Detect which cell encompasses the target text, then output its (x, y) center coordinate. 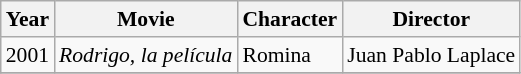
Year (28, 19)
2001 (28, 55)
Character (290, 19)
Juan Pablo Laplace (431, 55)
Movie (146, 19)
Romina (290, 55)
Director (431, 19)
Rodrigo, la película (146, 55)
